Return [X, Y] of the center of cell containing provided text 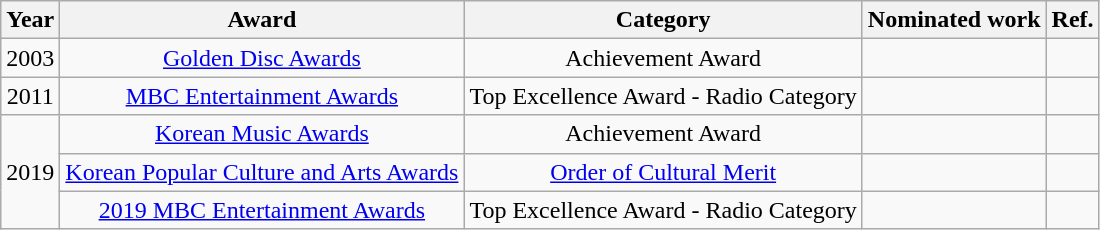
Ref. [1072, 20]
Korean Music Awards [262, 134]
Category [663, 20]
2003 [30, 58]
Golden Disc Awards [262, 58]
Award [262, 20]
Order of Cultural Merit [663, 172]
Korean Popular Culture and Arts Awards [262, 172]
MBC Entertainment Awards [262, 96]
2011 [30, 96]
2019 MBC Entertainment Awards [262, 210]
Year [30, 20]
2019 [30, 172]
Nominated work [954, 20]
